Pinpoint the cell where the given text exists, returning its [x, y] midpoint coordinate. 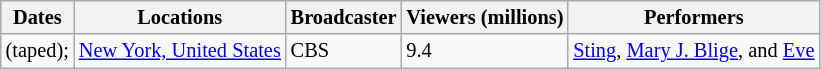
Viewers (millions) [484, 17]
CBS [344, 51]
Performers [694, 17]
9.4 [484, 51]
(taped); [38, 51]
New York, United States [180, 51]
Sting, Mary J. Blige, and Eve [694, 51]
Dates [38, 17]
Broadcaster [344, 17]
Locations [180, 17]
